Detect which cell encompasses the target text, then output its [x, y] center coordinate. 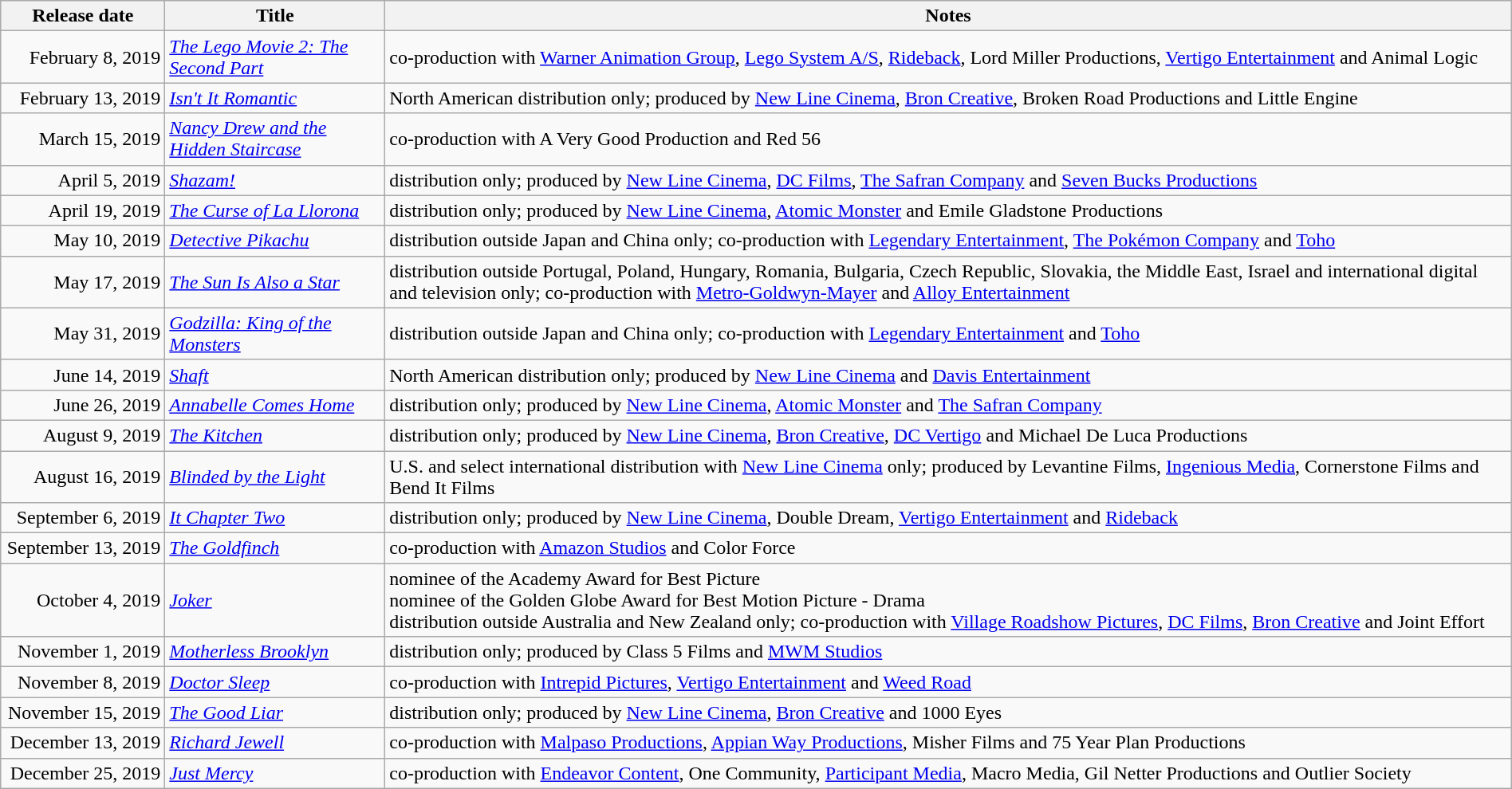
co-production with Endeavor Content, One Community, Participant Media, Macro Media, Gil Netter Productions and Outlier Society [949, 773]
August 16, 2019 [83, 477]
The Sun Is Also a Star [275, 282]
December 13, 2019 [83, 743]
November 8, 2019 [83, 682]
Blinded by the Light [275, 477]
The Curse of La Llorona [275, 210]
Doctor Sleep [275, 682]
September 13, 2019 [83, 548]
June 14, 2019 [83, 375]
The Lego Movie 2: The Second Part [275, 57]
North American distribution only; produced by New Line Cinema and Davis Entertainment [949, 375]
Release date [83, 16]
August 9, 2019 [83, 435]
Joker [275, 600]
February 13, 2019 [83, 98]
distribution only; produced by New Line Cinema, Double Dream, Vertigo Entertainment and Rideback [949, 518]
May 31, 2019 [83, 333]
June 26, 2019 [83, 405]
The Kitchen [275, 435]
March 15, 2019 [83, 139]
co-production with A Very Good Production and Red 56 [949, 139]
distribution only; produced by New Line Cinema, Bron Creative and 1000 Eyes [949, 712]
November 1, 2019 [83, 652]
April 5, 2019 [83, 180]
December 25, 2019 [83, 773]
September 6, 2019 [83, 518]
Notes [949, 16]
Nancy Drew and the Hidden Staircase [275, 139]
Shaft [275, 375]
It Chapter Two [275, 518]
May 10, 2019 [83, 241]
co-production with Intrepid Pictures, Vertigo Entertainment and Weed Road [949, 682]
November 15, 2019 [83, 712]
Annabelle Comes Home [275, 405]
April 19, 2019 [83, 210]
Richard Jewell [275, 743]
Godzilla: King of the Monsters [275, 333]
Motherless Brooklyn [275, 652]
May 17, 2019 [83, 282]
distribution only; produced by New Line Cinema, Bron Creative, DC Vertigo and Michael De Luca Productions [949, 435]
Title [275, 16]
The Goldfinch [275, 548]
Just Mercy [275, 773]
distribution only; produced by New Line Cinema, Atomic Monster and Emile Gladstone Productions [949, 210]
Isn't It Romantic [275, 98]
distribution only; produced by Class 5 Films and MWM Studios [949, 652]
North American distribution only; produced by New Line Cinema, Bron Creative, Broken Road Productions and Little Engine [949, 98]
Detective Pikachu [275, 241]
distribution outside Japan and China only; co-production with Legendary Entertainment and Toho [949, 333]
The Good Liar [275, 712]
February 8, 2019 [83, 57]
distribution outside Japan and China only; co-production with Legendary Entertainment, The Pokémon Company and Toho [949, 241]
Shazam! [275, 180]
co-production with Amazon Studios and Color Force [949, 548]
distribution only; produced by New Line Cinema, Atomic Monster and The Safran Company [949, 405]
distribution only; produced by New Line Cinema, DC Films, The Safran Company and Seven Bucks Productions [949, 180]
October 4, 2019 [83, 600]
co-production with Warner Animation Group, Lego System A/S, Rideback, Lord Miller Productions, Vertigo Entertainment and Animal Logic [949, 57]
co-production with Malpaso Productions, Appian Way Productions, Misher Films and 75 Year Plan Productions [949, 743]
